Determine the (X, Y) coordinate at the center of the cell enclosing the given text.  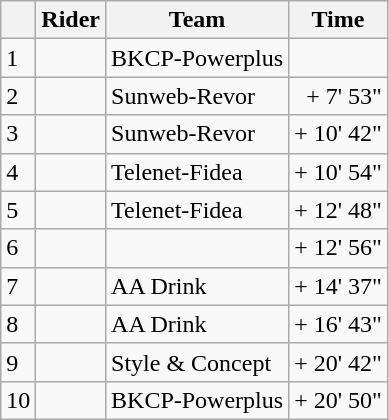
Rider (71, 20)
+ 20' 42" (338, 362)
+ 14' 37" (338, 286)
2 (18, 96)
8 (18, 324)
Team (198, 20)
+ 10' 42" (338, 134)
6 (18, 248)
Style & Concept (198, 362)
Time (338, 20)
3 (18, 134)
5 (18, 210)
1 (18, 58)
+ 20' 50" (338, 400)
+ 10' 54" (338, 172)
+ 7' 53" (338, 96)
+ 16' 43" (338, 324)
4 (18, 172)
9 (18, 362)
10 (18, 400)
+ 12' 48" (338, 210)
+ 12' 56" (338, 248)
7 (18, 286)
